Detect which cell encompasses the target text, then output its [X, Y] center coordinate. 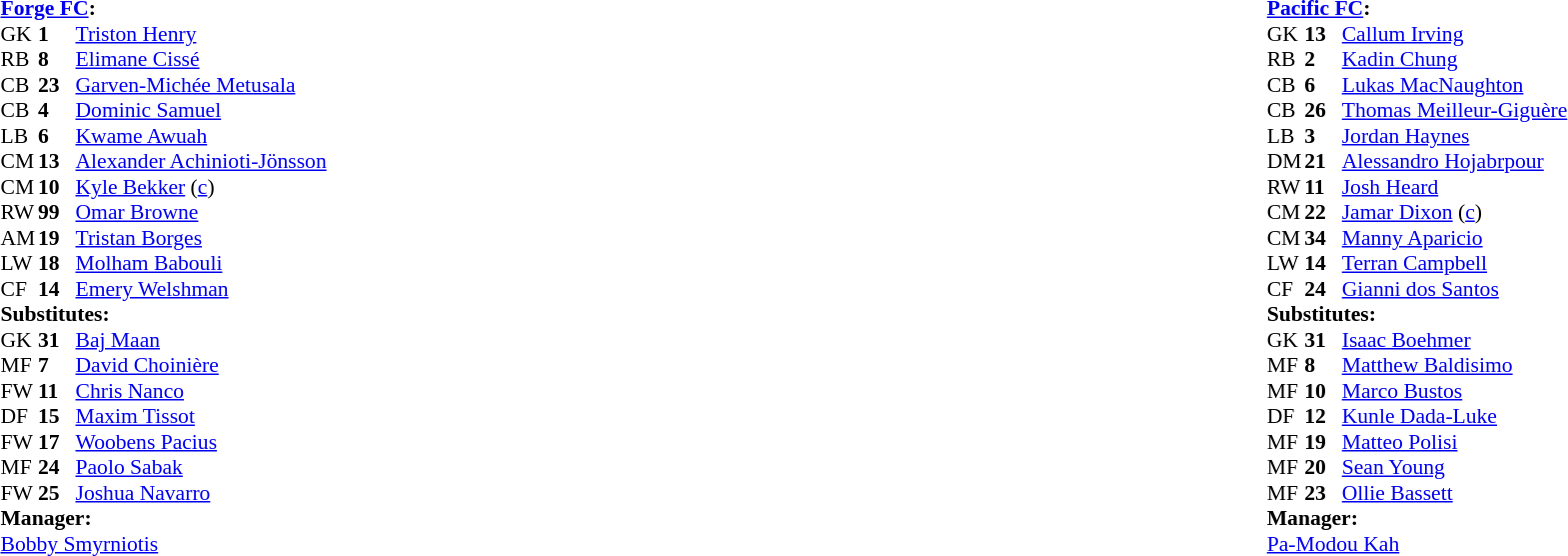
Kunle Dada-Luke [1455, 417]
Terran Campbell [1455, 263]
2 [1323, 59]
Baj Maan [202, 340]
AM [19, 238]
17 [57, 442]
Sean Young [1455, 467]
Molham Babouli [202, 263]
Manny Aparicio [1455, 238]
Lukas MacNaughton [1455, 85]
Tristan Borges [202, 238]
25 [57, 493]
22 [1323, 213]
Josh Heard [1455, 187]
Isaac Boehmer [1455, 340]
7 [57, 365]
15 [57, 417]
Emery Welshman [202, 289]
12 [1323, 417]
Alexander Achinioti-Jönsson [202, 161]
3 [1323, 136]
Dominic Samuel [202, 111]
Elimane Cissé [202, 59]
Omar Browne [202, 213]
Matteo Polisi [1455, 442]
4 [57, 111]
26 [1323, 111]
20 [1323, 467]
99 [57, 213]
Marco Bustos [1455, 391]
Thomas Meilleur-Giguère [1455, 111]
Kwame Awuah [202, 136]
34 [1323, 238]
Jordan Haynes [1455, 136]
1 [57, 34]
Kyle Bekker (c) [202, 187]
Chris Nanco [202, 391]
Garven-Michée Metusala [202, 85]
Maxim Tissot [202, 417]
Joshua Navarro [202, 493]
Jamar Dixon (c) [1455, 213]
David Choinière [202, 365]
Callum Irving [1455, 34]
Matthew Baldisimo [1455, 365]
Alessandro Hojabrpour [1455, 161]
DM [1286, 161]
Paolo Sabak [202, 467]
Triston Henry [202, 34]
Gianni dos Santos [1455, 289]
Kadin Chung [1455, 59]
21 [1323, 161]
Ollie Bassett [1455, 493]
Woobens Pacius [202, 442]
18 [57, 263]
